Locate the cell with the specified text and output its (x, y) center coordinate. 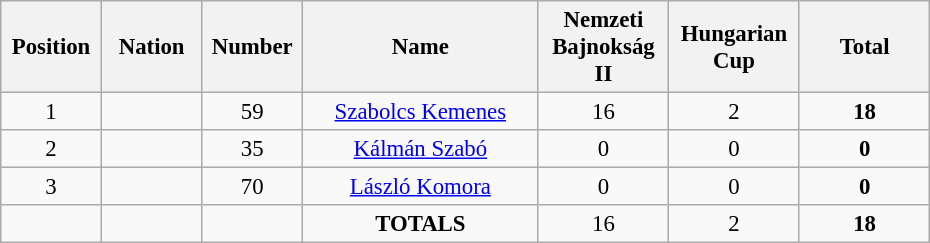
59 (252, 112)
Nation (152, 47)
TOTALS (421, 224)
35 (252, 149)
Szabolcs Kemenes (421, 112)
László Komora (421, 187)
Hungarian Cup (734, 47)
70 (252, 187)
3 (52, 187)
Name (421, 47)
Nemzeti Bajnokság II (604, 47)
Number (252, 47)
Kálmán Szabó (421, 149)
1 (52, 112)
Position (52, 47)
Total (864, 47)
